Locate the cell with the specified text and output its (X, Y) center coordinate. 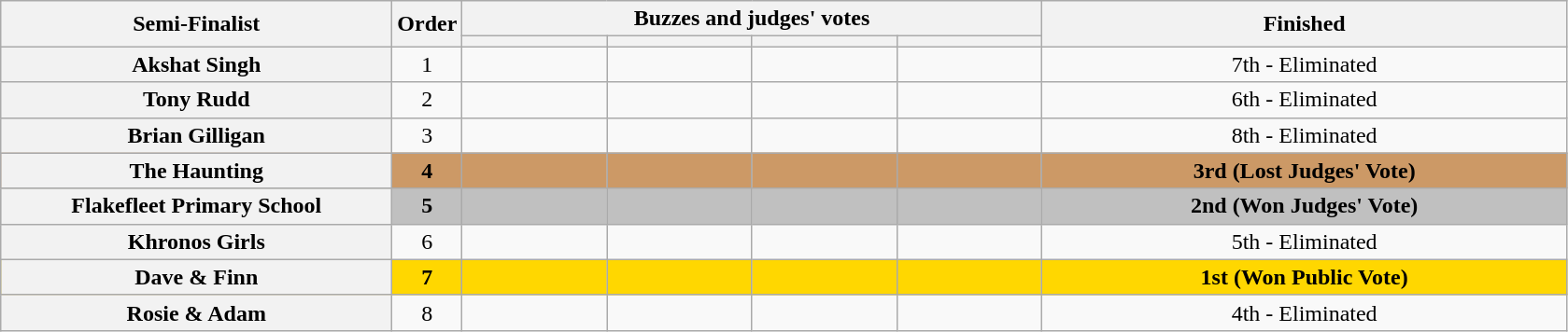
Semi-Finalist (196, 24)
Buzzes and judges' votes (752, 19)
Tony Rudd (196, 100)
2 (428, 100)
Rosie & Adam (196, 312)
Akshat Singh (196, 64)
Order (428, 24)
6th - Eliminated (1304, 100)
3rd (Lost Judges' Vote) (1304, 171)
4 (428, 171)
Brian Gilligan (196, 135)
1st (Won Public Vote) (1304, 277)
6 (428, 242)
Flakefleet Primary School (196, 206)
5th - Eliminated (1304, 242)
3 (428, 135)
7 (428, 277)
1 (428, 64)
8 (428, 312)
Finished (1304, 24)
The Haunting (196, 171)
4th - Eliminated (1304, 312)
8th - Eliminated (1304, 135)
Khronos Girls (196, 242)
7th - Eliminated (1304, 64)
2nd (Won Judges' Vote) (1304, 206)
Dave & Finn (196, 277)
5 (428, 206)
